For the text-containing cell, return its midpoint in [X, Y] coordinate format. 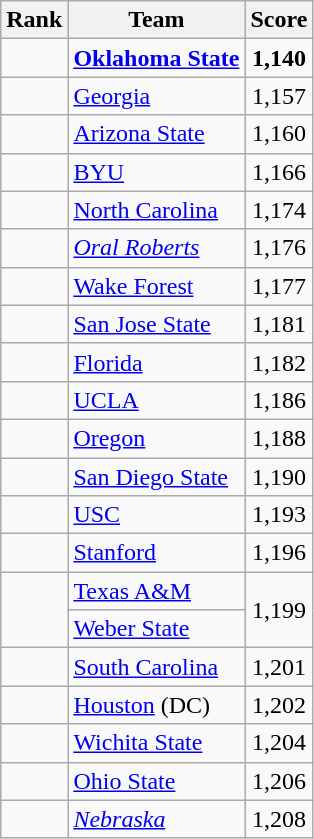
Oregon [156, 438]
1,160 [279, 134]
BYU [156, 172]
1,190 [279, 477]
San Jose State [156, 324]
1,196 [279, 553]
Oral Roberts [156, 248]
Stanford [156, 553]
1,199 [279, 610]
Oklahoma State [156, 58]
1,201 [279, 667]
Florida [156, 362]
Georgia [156, 96]
Score [279, 20]
1,188 [279, 438]
1,208 [279, 819]
1,186 [279, 400]
Texas A&M [156, 591]
Team [156, 20]
1,202 [279, 705]
San Diego State [156, 477]
South Carolina [156, 667]
Arizona State [156, 134]
1,181 [279, 324]
Houston (DC) [156, 705]
Ohio State [156, 781]
Wichita State [156, 743]
Weber State [156, 629]
UCLA [156, 400]
1,182 [279, 362]
1,193 [279, 515]
USC [156, 515]
Nebraska [156, 819]
1,206 [279, 781]
Wake Forest [156, 286]
1,174 [279, 210]
1,166 [279, 172]
1,140 [279, 58]
1,177 [279, 286]
1,204 [279, 743]
Rank [34, 20]
1,176 [279, 248]
North Carolina [156, 210]
1,157 [279, 96]
